Find where the given text appears and provide that cell's center as (X, Y) coordinate. 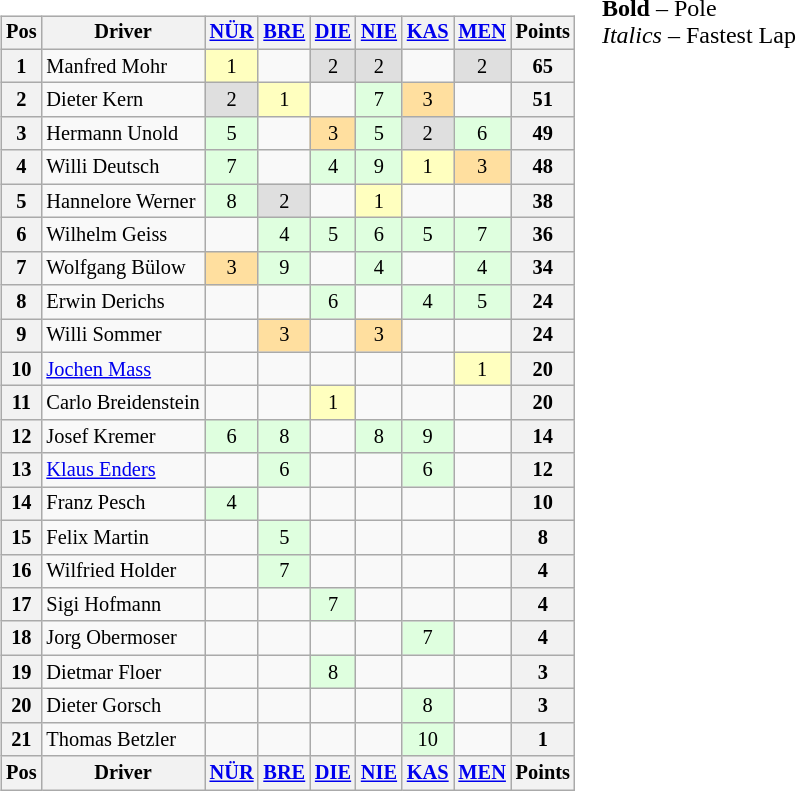
Franz Pesch (122, 504)
Willi Sommer (122, 336)
38 (543, 201)
Jorg Obermoser (122, 638)
34 (543, 268)
Carlo Breidenstein (122, 403)
Jochen Mass (122, 369)
49 (543, 134)
Hannelore Werner (122, 201)
Wolfgang Bülow (122, 268)
Dietmar Floer (122, 672)
Thomas Betzler (122, 739)
Klaus Enders (122, 470)
Manfred Mohr (122, 66)
18 (21, 638)
16 (21, 571)
Hermann Unold (122, 134)
51 (543, 100)
19 (21, 672)
65 (543, 66)
Dieter Kern (122, 100)
Wilfried Holder (122, 571)
Josef Kremer (122, 437)
15 (21, 537)
Dieter Gorsch (122, 706)
Wilhelm Geiss (122, 235)
48 (543, 167)
Willi Deutsch (122, 167)
Erwin Derichs (122, 302)
Felix Martin (122, 537)
36 (543, 235)
Sigi Hofmann (122, 605)
11 (21, 403)
17 (21, 605)
13 (21, 470)
21 (21, 739)
